Capture the cell that displays the provided text and extract its (x, y) central coordinate. 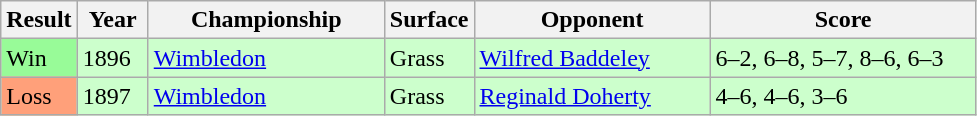
Opponent (592, 20)
1897 (112, 96)
Surface (429, 20)
Year (112, 20)
Wilfred Baddeley (592, 58)
Result (39, 20)
1896 (112, 58)
4–6, 4–6, 3–6 (843, 96)
Reginald Doherty (592, 96)
Win (39, 58)
6–2, 6–8, 5–7, 8–6, 6–3 (843, 58)
Loss (39, 96)
Score (843, 20)
Championship (266, 20)
